Determine the (X, Y) coordinate at the center of the cell enclosing the given text.  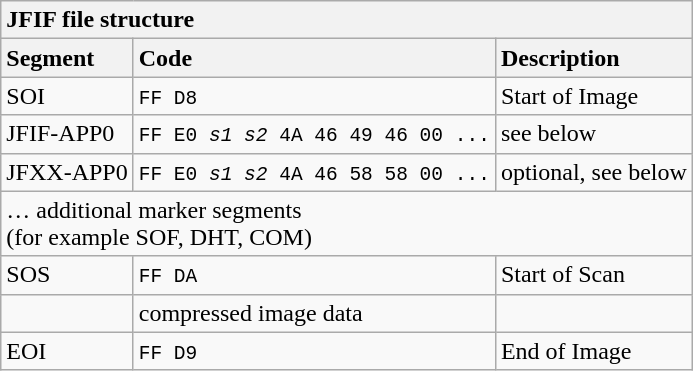
SOI (67, 96)
End of Image (594, 351)
Start of Scan (594, 275)
compressed image data (314, 313)
FF E0 s1 s2 4A 46 49 46 00 ... (314, 134)
Code (314, 58)
JFIF file structure (347, 20)
optional, see below (594, 172)
JFXX-APP0 (67, 172)
SOS (67, 275)
FF D9 (314, 351)
see below (594, 134)
FF DA (314, 275)
Description (594, 58)
Segment (67, 58)
EOI (67, 351)
… additional marker segments (for example SOF, DHT, COM) (347, 224)
Start of Image (594, 96)
FF E0 s1 s2 4A 46 58 58 00 ... (314, 172)
JFIF-APP0 (67, 134)
FF D8 (314, 96)
